Identify which cell holds the provided text, then report its (X, Y) central coordinate. 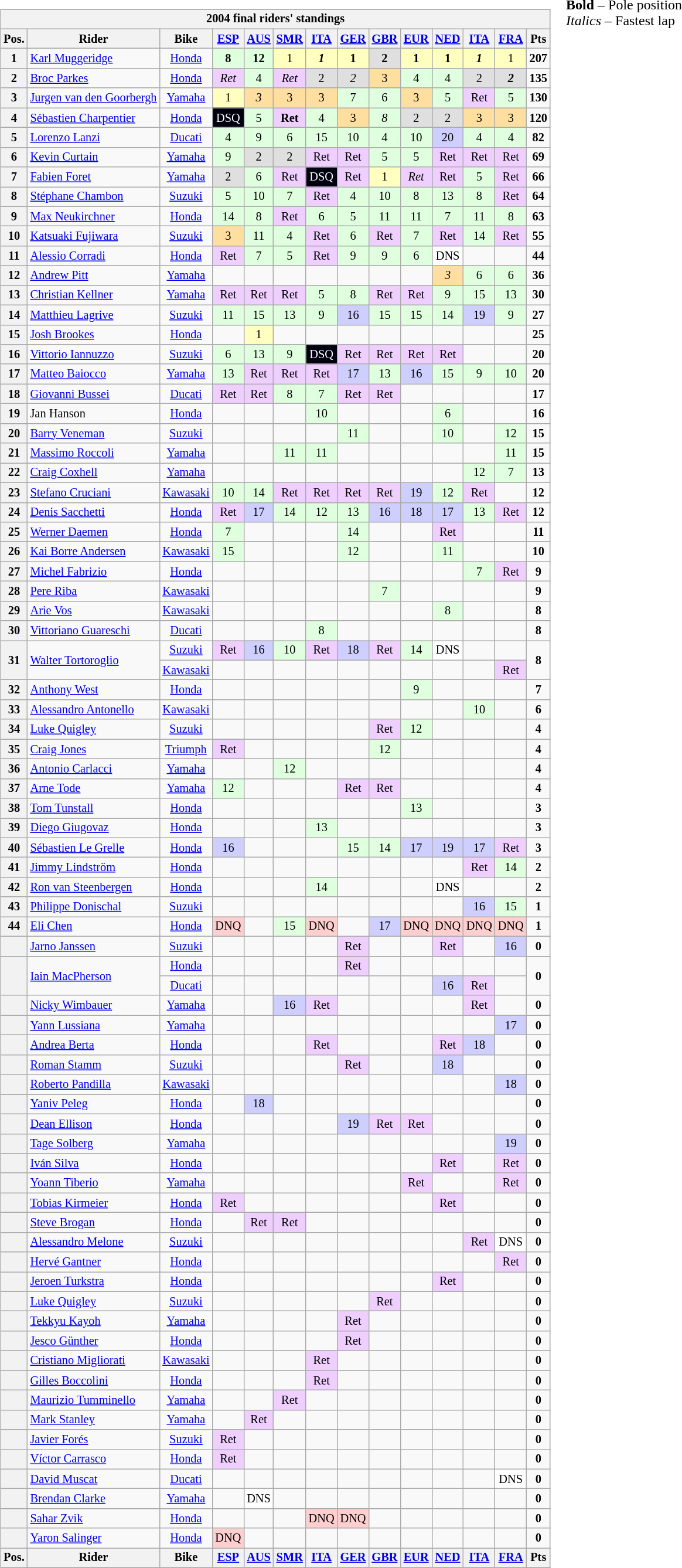
Craig Jones (94, 749)
35 (14, 749)
Triumph (186, 749)
Maurizio Tumminello (94, 1400)
Brendan Clarke (94, 1499)
34 (14, 729)
130 (538, 98)
Sébastien Le Grelle (94, 848)
Karl Muggeridge (94, 59)
David Muscat (94, 1479)
33 (14, 710)
28 (14, 591)
Hervé Gantner (94, 1262)
Vittorio Iannuzzo (94, 355)
43 (14, 907)
Massimo Roccoli (94, 453)
Josh Brookes (94, 335)
26 (14, 552)
Yaron Salinger (94, 1538)
Anthony West (94, 690)
Jeroen Turkstra (94, 1282)
Yoann Tiberio (94, 1183)
Stéphane Chambon (94, 197)
38 (14, 808)
Javier Forés (94, 1440)
82 (538, 138)
Ron van Steenbergen (94, 887)
Craig Coxhell (94, 473)
37 (14, 788)
Sahar Zvik (94, 1519)
Sébastien Charpentier (94, 118)
64 (538, 197)
Jarno Janssen (94, 946)
Alessio Corradi (94, 256)
Werner Daemen (94, 532)
Stefano Cruciani (94, 492)
39 (14, 828)
Roberto Pandilla (94, 1084)
29 (14, 611)
Walter Tortoroglio (94, 660)
Barry Veneman (94, 433)
31 (14, 660)
63 (538, 216)
Tom Tunstall (94, 808)
Dean Ellison (94, 1124)
Arie Vos (94, 611)
Katsuaki Fujiwara (94, 236)
32 (14, 690)
Michel Fabrizio (94, 572)
Diego Giugovaz (94, 828)
Yann Lussiana (94, 1025)
Vittoriano Guareschi (94, 631)
Gilles Boccolini (94, 1380)
Kevin Curtain (94, 157)
Nicky Wimbauer (94, 1005)
Tekkyu Kayoh (94, 1321)
66 (538, 177)
Yaniv Peleg (94, 1104)
55 (538, 236)
Iván Silva (94, 1164)
Christian Kellner (94, 295)
Steve Brogan (94, 1223)
Jurgen van den Goorbergh (94, 98)
Jan Hanson (94, 414)
Víctor Carrasco (94, 1460)
Jimmy Lindström (94, 868)
Roman Stamm (94, 1064)
23 (14, 492)
Eli Chen (94, 927)
21 (14, 453)
24 (14, 512)
2004 final riders' standings (275, 19)
Tobias Kirmeier (94, 1203)
Alessandro Melone (94, 1242)
Fabien Foret (94, 177)
Andrea Berta (94, 1045)
Lorenzo Lanzi (94, 138)
Max Neukirchner (94, 216)
Denis Sacchetti (94, 512)
Kai Borre Andersen (94, 552)
Matthieu Lagrive (94, 315)
Matteo Baiocco (94, 374)
Iain MacPherson (94, 975)
Tage Solberg (94, 1144)
Mark Stanley (94, 1420)
Pere Riba (94, 591)
Broc Parkes (94, 79)
22 (14, 473)
40 (14, 848)
120 (538, 118)
Philippe Donischal (94, 907)
69 (538, 157)
Jesco Günther (94, 1341)
207 (538, 59)
Antonio Carlacci (94, 769)
Andrew Pitt (94, 275)
41 (14, 868)
Giovanni Bussei (94, 394)
135 (538, 79)
Arne Tode (94, 788)
Cristiano Migliorati (94, 1360)
42 (14, 887)
Alessandro Antonello (94, 710)
